Scan for the cell matching the given text and deliver its [x, y] coordinate at center. 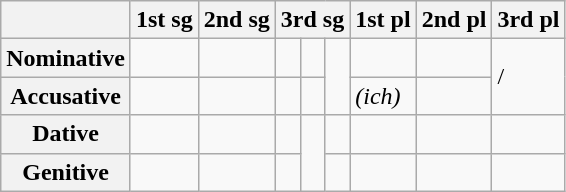
1st pl [383, 20]
Dative [66, 134]
(ich) [383, 96]
1st sg [164, 20]
3rd sg [312, 20]
3rd pl [528, 20]
2nd sg [236, 20]
Nominative [66, 58]
Genitive [66, 172]
2nd pl [454, 20]
/ [528, 77]
Accusative [66, 96]
